From the cell containing the given text, extract its center point as [x, y] coordinate. 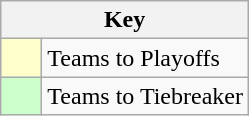
Key [125, 20]
Teams to Playoffs [146, 58]
Teams to Tiebreaker [146, 96]
